Scan for the cell matching the given text and deliver its (X, Y) coordinate at center. 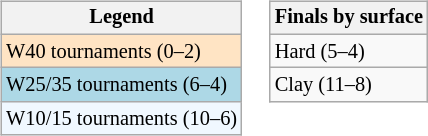
Clay (11–8) (349, 85)
Finals by surface (349, 18)
Hard (5–4) (349, 51)
W40 tournaments (0–2) (122, 51)
W10/15 tournaments (10–6) (122, 119)
W25/35 tournaments (6–4) (122, 85)
Legend (122, 18)
